Scan for the cell matching the given text and deliver its [X, Y] coordinate at center. 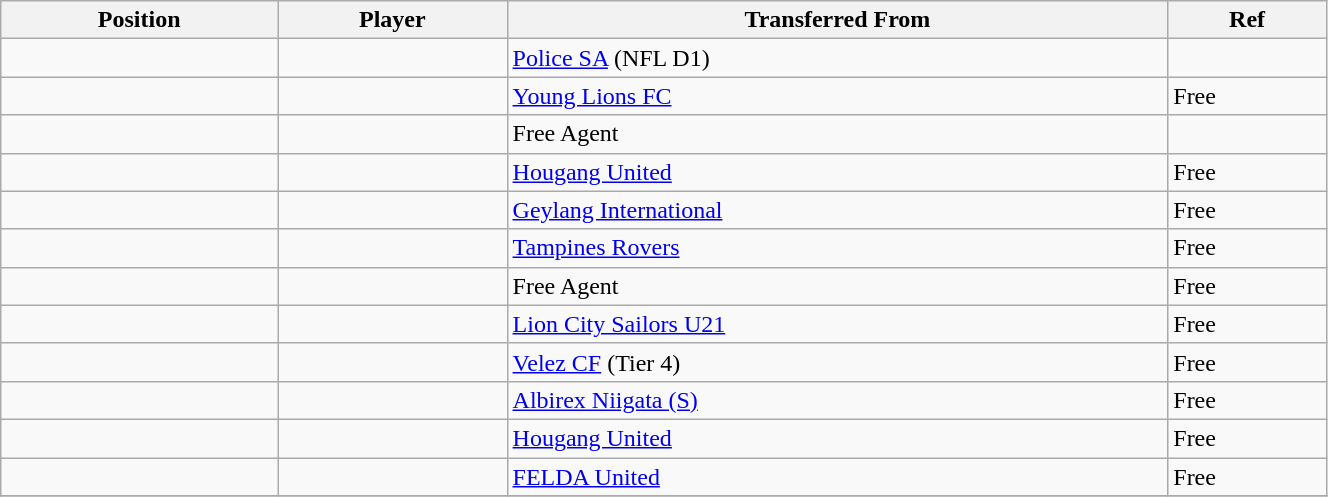
Geylang International [838, 210]
Tampines Rovers [838, 248]
Police SA (NFL D1) [838, 58]
Position [140, 20]
Transferred From [838, 20]
Velez CF (Tier 4) [838, 362]
Albirex Niigata (S) [838, 400]
Ref [1248, 20]
FELDA United [838, 477]
Lion City Sailors U21 [838, 324]
Player [392, 20]
Young Lions FC [838, 96]
